Determine the (x, y) coordinate at the center of the cell enclosing the given text.  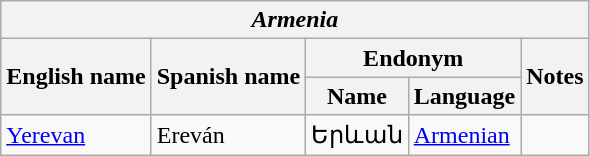
Երևան (358, 135)
Armenian (464, 135)
English name (76, 77)
Yerevan (76, 135)
Language (464, 96)
Name (358, 96)
Notes (555, 77)
Endonym (414, 58)
Ereván (228, 135)
Spanish name (228, 77)
Armenia (295, 20)
